Output the (x, y) coordinate of the center of the cell containing the given text.  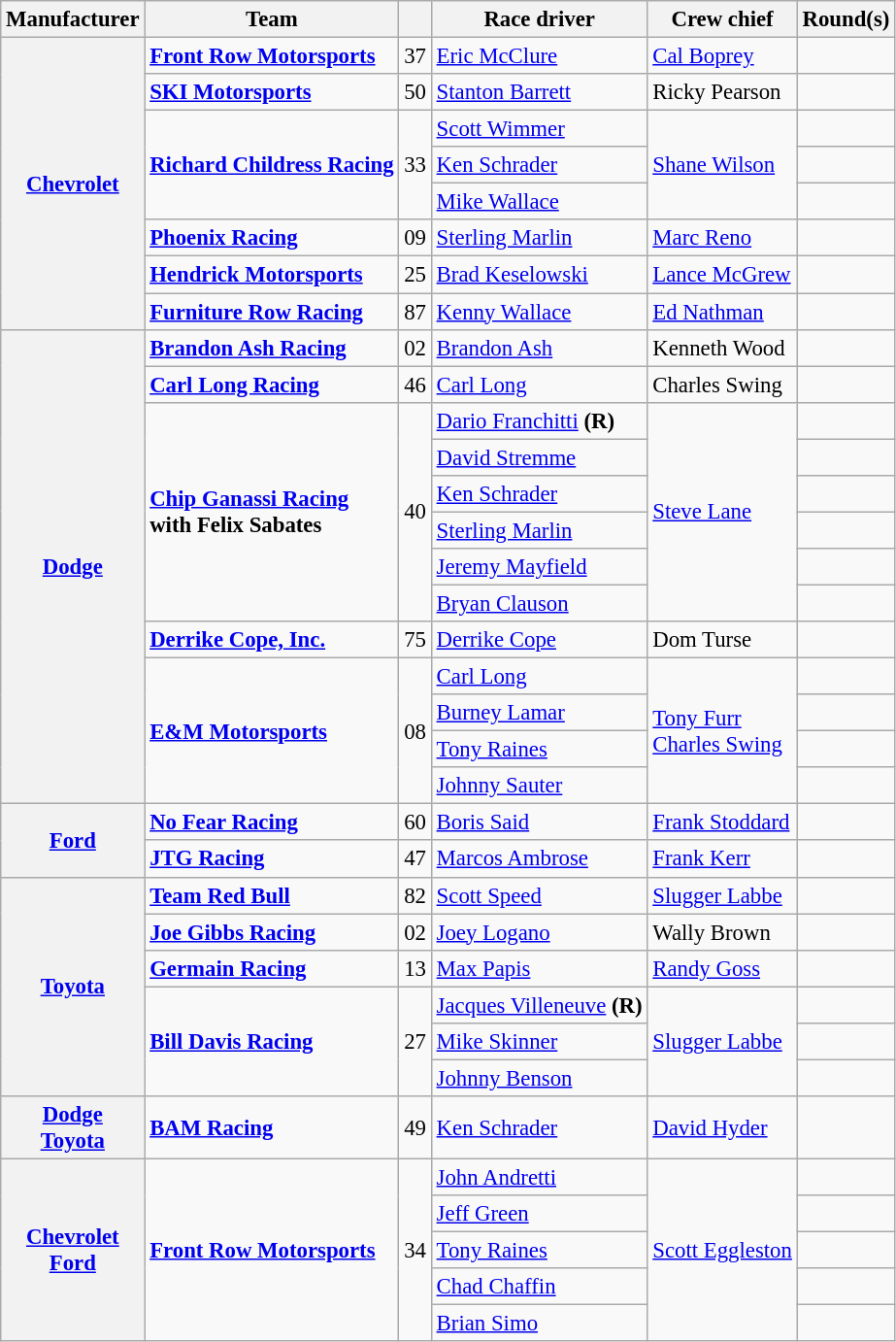
Tony FurrCharles Swing (722, 731)
Crew chief (722, 19)
Eric McClure (540, 56)
Derrike Cope (540, 640)
46 (415, 385)
Shane Wilson (722, 165)
47 (415, 859)
Marc Reno (722, 238)
Round(s) (846, 19)
Scott Eggleston (722, 1250)
Team (272, 19)
Scott Wimmer (540, 129)
Chevrolet (73, 185)
Johnny Sauter (540, 786)
Toyota (73, 987)
Mike Skinner (540, 1042)
87 (415, 312)
Germain Racing (272, 968)
27 (415, 1041)
Kenny Wallace (540, 312)
Charles Swing (722, 385)
Brian Simo (540, 1324)
Stanton Barrett (540, 92)
Dom Turse (722, 640)
Chad Chaffin (540, 1287)
60 (415, 822)
Manufacturer (73, 19)
Joey Logano (540, 932)
49 (415, 1128)
BAM Racing (272, 1128)
Ed Nathman (722, 312)
Burney Lamar (540, 713)
Lance McGrew (722, 275)
08 (415, 731)
Team Red Bull (272, 895)
Brandon Ash Racing (272, 348)
37 (415, 56)
Jeremy Mayfield (540, 567)
Jeff Green (540, 1214)
Marcos Ambrose (540, 859)
13 (415, 968)
E&M Motorsports (272, 731)
JTG Racing (272, 859)
Kenneth Wood (722, 348)
Furniture Row Racing (272, 312)
Johnny Benson (540, 1078)
No Fear Racing (272, 822)
David Stremme (540, 457)
Frank Stoddard (722, 822)
Scott Speed (540, 895)
Steve Lane (722, 512)
Bryan Clauson (540, 603)
75 (415, 640)
Bill Davis Racing (272, 1041)
09 (415, 238)
John Andretti (540, 1177)
Hendrick Motorsports (272, 275)
34 (415, 1250)
Dario Franchitti (R) (540, 420)
Cal Boprey (722, 56)
Jacques Villeneuve (R) (540, 1005)
Joe Gibbs Racing (272, 932)
50 (415, 92)
David Hyder (722, 1128)
33 (415, 165)
Mike Wallace (540, 202)
SKI Motorsports (272, 92)
Brad Keselowski (540, 275)
DodgeToyota (73, 1128)
Frank Kerr (722, 859)
ChevroletFord (73, 1250)
40 (415, 512)
Chip Ganassi Racingwith Felix Sabates (272, 512)
Carl Long Racing (272, 385)
Brandon Ash (540, 348)
Max Papis (540, 968)
Ricky Pearson (722, 92)
Phoenix Racing (272, 238)
Wally Brown (722, 932)
25 (415, 275)
Derrike Cope, Inc. (272, 640)
Richard Childress Racing (272, 165)
Race driver (540, 19)
Boris Said (540, 822)
Ford (73, 841)
82 (415, 895)
Dodge (73, 567)
Randy Goss (722, 968)
